Output the (x, y) coordinate of the center of the cell containing the given text.  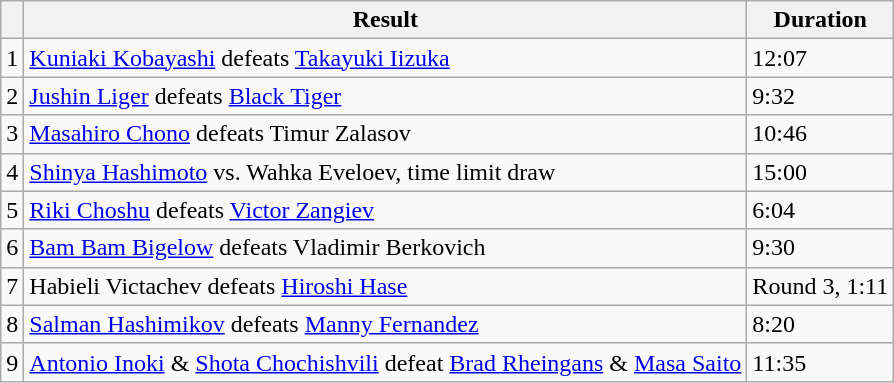
9 (12, 362)
Riki Choshu defeats Victor Zangiev (386, 210)
12:07 (820, 58)
Bam Bam Bigelow defeats Vladimir Berkovich (386, 248)
11:35 (820, 362)
15:00 (820, 172)
Salman Hashimikov defeats Manny Fernandez (386, 324)
Result (386, 20)
5 (12, 210)
8 (12, 324)
Round 3, 1:11 (820, 286)
7 (12, 286)
2 (12, 96)
3 (12, 134)
1 (12, 58)
9:30 (820, 248)
6 (12, 248)
8:20 (820, 324)
4 (12, 172)
Jushin Liger defeats Black Tiger (386, 96)
Duration (820, 20)
Habieli Victachev defeats Hiroshi Hase (386, 286)
Kuniaki Kobayashi defeats Takayuki Iizuka (386, 58)
Shinya Hashimoto vs. Wahka Eveloev, time limit draw (386, 172)
Masahiro Chono defeats Timur Zalasov (386, 134)
10:46 (820, 134)
9:32 (820, 96)
6:04 (820, 210)
Antonio Inoki & Shota Chochishvili defeat Brad Rheingans & Masa Saito (386, 362)
